Detect which cell encompasses the target text, then output its (X, Y) center coordinate. 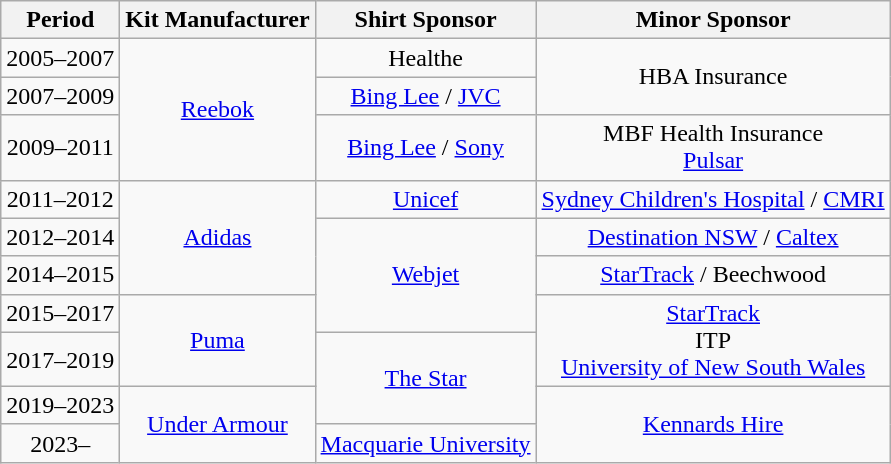
2015–2017 (60, 313)
2023– (60, 443)
2009–2011 (60, 148)
2014–2015 (60, 275)
2007–2009 (60, 96)
Healthe (426, 58)
2019–2023 (60, 405)
Shirt Sponsor (426, 20)
Reebok (218, 110)
2017–2019 (60, 359)
Adidas (218, 237)
Webjet (426, 275)
Minor Sponsor (713, 20)
StarTrack ITP University of New South Wales (713, 340)
Destination NSW / Caltex (713, 237)
MBF Health InsurancePulsar (713, 148)
2012–2014 (60, 237)
Under Armour (218, 424)
Kennards Hire (713, 424)
StarTrack / Beechwood (713, 275)
Period (60, 20)
2005–2007 (60, 58)
Puma (218, 340)
Macquarie University (426, 443)
Kit Manufacturer (218, 20)
Unicef (426, 199)
The Star (426, 378)
2011–2012 (60, 199)
Bing Lee / JVC (426, 96)
Bing Lee / Sony (426, 148)
Sydney Children's Hospital / CMRI (713, 199)
HBA Insurance (713, 77)
